Determine the (x, y) coordinate at the center of the cell enclosing the given text.  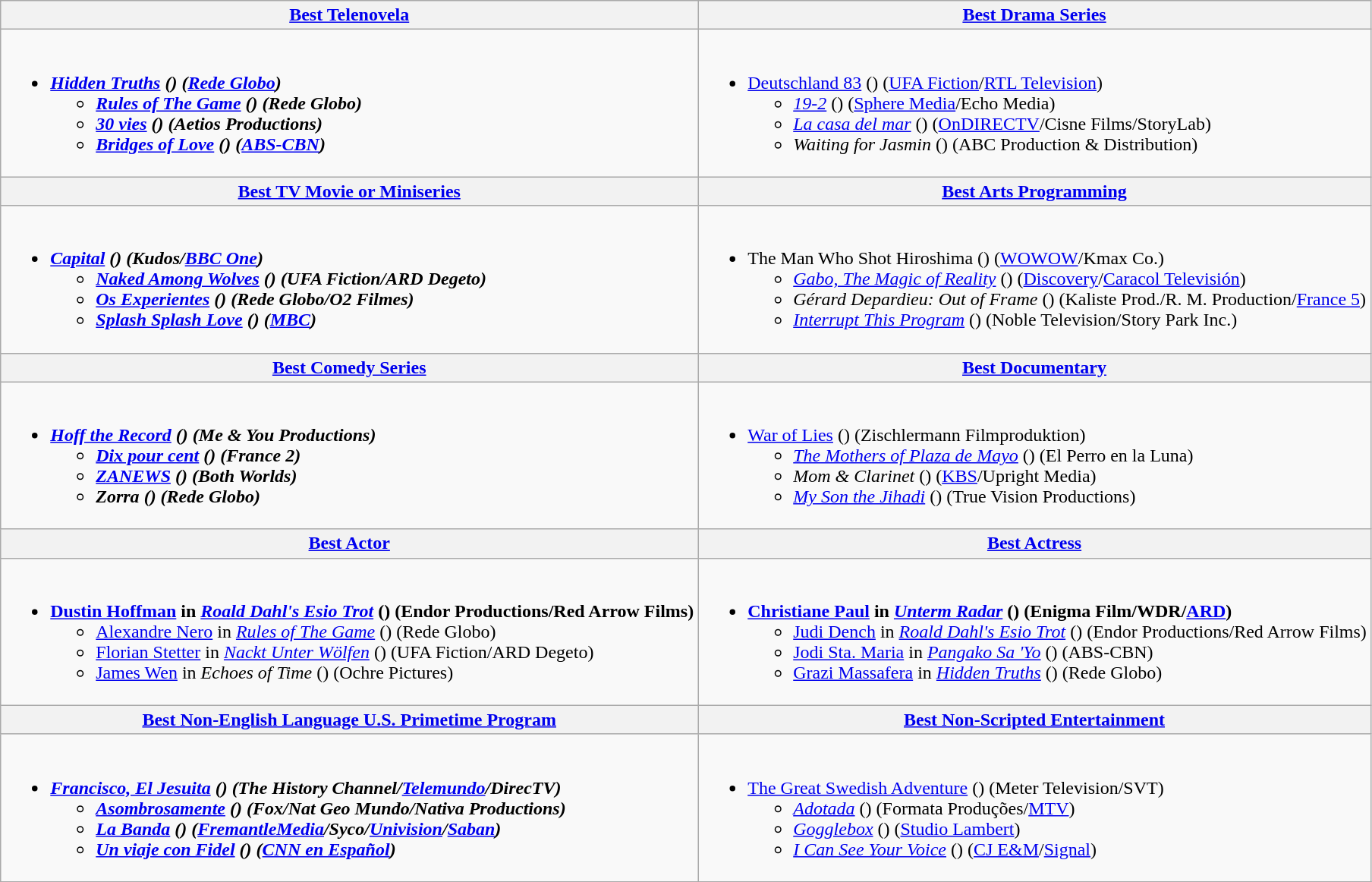
Hoff the Record () (Me & You Productions)Dix pour cent () (France 2)ZANEWS () (Both Worlds)Zorra () (Rede Globo) (349, 455)
Best Drama Series (1035, 15)
Best Actress (1035, 543)
Best Non-English Language U.S. Primetime Program (349, 720)
Best Actor (349, 543)
Best Non-Scripted Entertainment (1035, 720)
Best Arts Programming (1035, 191)
Best Telenovela (349, 15)
Hidden Truths () (Rede Globo)Rules of The Game () (Rede Globo)30 vies () (Aetios Productions)Bridges of Love () (ABS-CBN) (349, 103)
Best Documentary (1035, 367)
Best Comedy Series (349, 367)
Best TV Movie or Miniseries (349, 191)
Capital () (Kudos/BBC One)Naked Among Wolves () (UFA Fiction/ARD Degeto)Os Experientes () (Rede Globo/O2 Filmes)Splash Splash Love () (MBC) (349, 279)
